Find where the given text appears and provide that cell's center as (x, y) coordinate. 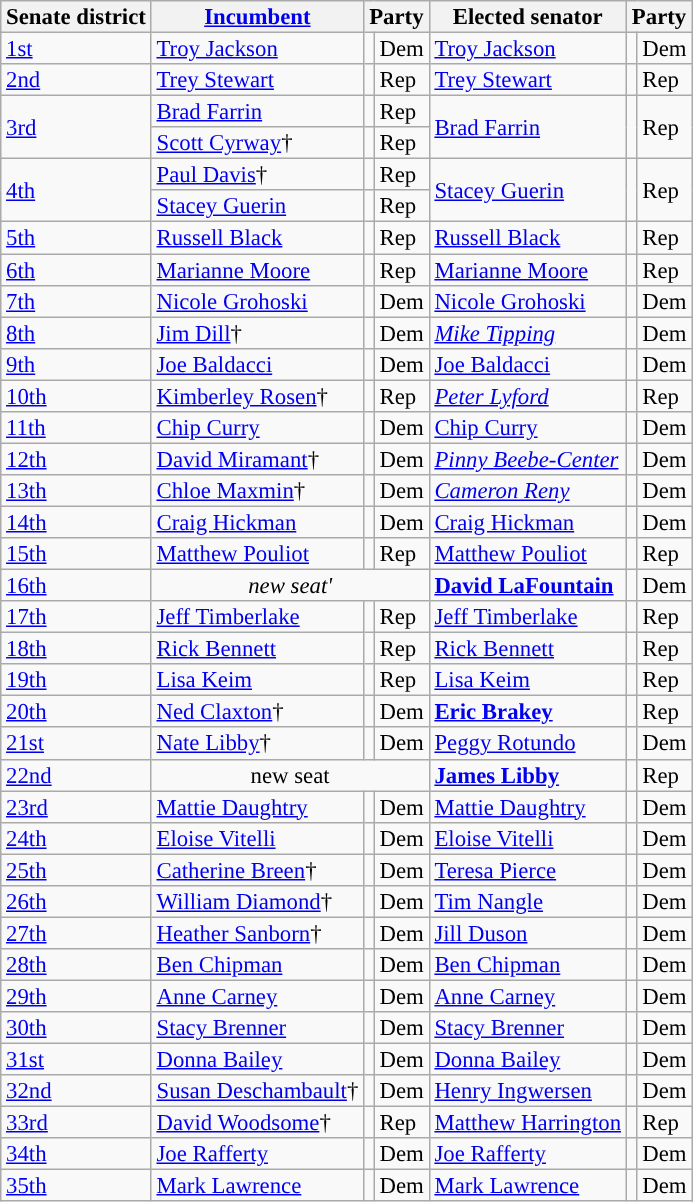
12th (76, 459)
20th (76, 712)
Kimberley Rosen† (257, 396)
7th (76, 301)
1st (76, 49)
21st (76, 744)
30th (76, 1028)
Tim Nangle (528, 902)
Paul Davis† (257, 175)
Matthew Harrington (528, 1123)
Nate Libby† (257, 744)
17th (76, 617)
Peggy Rotundo (528, 744)
13th (76, 491)
26th (76, 902)
Cameron Reny (528, 491)
27th (76, 933)
23rd (76, 807)
James Libby (528, 775)
18th (76, 649)
Scott Cyrway† (257, 143)
29th (76, 996)
David Miramant† (257, 459)
32nd (76, 1091)
31st (76, 1060)
Senate district (76, 17)
22nd (76, 775)
16th (76, 586)
2nd (76, 80)
Ned Claxton† (257, 712)
34th (76, 1154)
5th (76, 238)
25th (76, 870)
Heather Sanborn† (257, 933)
Catherine Breen† (257, 870)
28th (76, 965)
Henry Ingwersen (528, 1091)
10th (76, 396)
35th (76, 1186)
14th (76, 522)
Susan Deschambault† (257, 1091)
15th (76, 554)
Teresa Pierce (528, 870)
new seat' (290, 586)
6th (76, 270)
4th (76, 190)
33rd (76, 1123)
9th (76, 364)
Mike Tipping (528, 333)
David Woodsome† (257, 1123)
William Diamond† (257, 902)
Jim Dill† (257, 333)
Jill Duson (528, 933)
new seat (290, 775)
3rd (76, 128)
Eric Brakey (528, 712)
Pinny Beebe-Center (528, 459)
8th (76, 333)
Chloe Maxmin† (257, 491)
11th (76, 428)
19th (76, 680)
Peter Lyford (528, 396)
24th (76, 838)
David LaFountain (528, 586)
Elected senator (528, 17)
Incumbent (257, 17)
